Return the (X, Y) coordinate for the center point of the cell that contains the specified text.  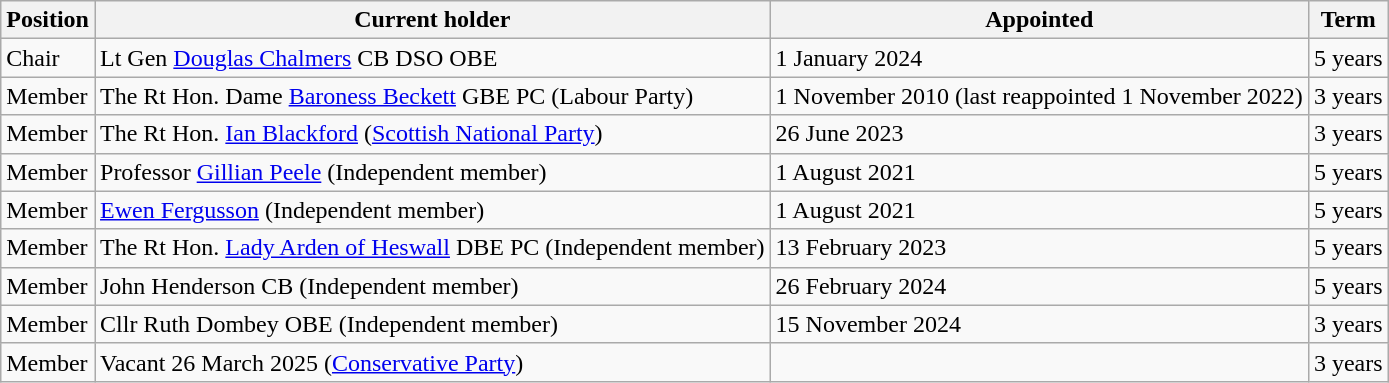
1 January 2024 (1039, 58)
Professor Gillian Peele (Independent member) (432, 172)
Cllr Ruth Dombey OBE (Independent member) (432, 324)
Ewen Fergusson (Independent member) (432, 210)
13 February 2023 (1039, 248)
1 November 2010 (last reappointed 1 November 2022) (1039, 96)
The Rt Hon. Lady Arden of Heswall DBE PC (Independent member) (432, 248)
Position (48, 20)
The Rt Hon. Ian Blackford (Scottish National Party) (432, 134)
26 February 2024 (1039, 286)
Appointed (1039, 20)
15 November 2024 (1039, 324)
Term (1348, 20)
Current holder (432, 20)
Chair (48, 58)
John Henderson CB (Independent member) (432, 286)
Vacant 26 March 2025 (Conservative Party) (432, 362)
26 June 2023 (1039, 134)
The Rt Hon. Dame Baroness Beckett GBE PC (Labour Party) (432, 96)
Lt Gen Douglas Chalmers CB DSO OBE (432, 58)
